Capture the cell that displays the provided text and extract its [x, y] central coordinate. 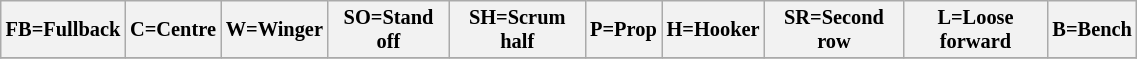
H=Hooker [714, 29]
L=Loose forward [976, 29]
SR=Second row [834, 29]
C=Centre [173, 29]
P=Prop [623, 29]
B=Bench [1092, 29]
W=Winger [274, 29]
SO=Stand off [388, 29]
SH=Scrum half [517, 29]
FB=Fullback [63, 29]
